Search for the cell housing the specified text and yield its (X, Y) center coordinate. 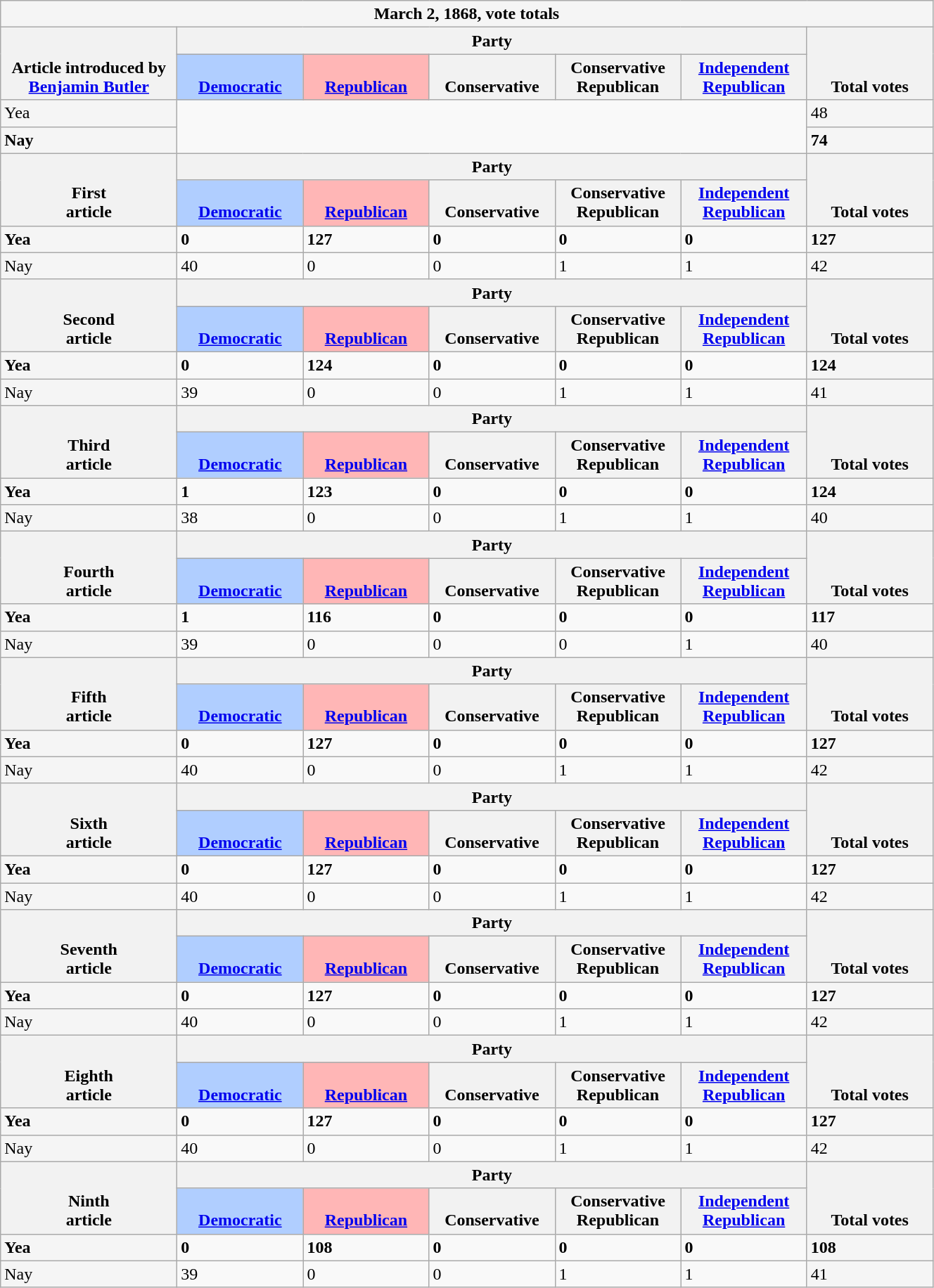
Fiftharticle (89, 693)
74 (869, 140)
Nintharticle (89, 1198)
123 (366, 491)
48 (869, 113)
117 (869, 617)
Article introduced by Benjamin Butler (89, 63)
Secondarticle (89, 315)
116 (366, 617)
Fourtharticle (89, 568)
Sixtharticle (89, 820)
March 2, 1868, vote totals (467, 14)
38 (241, 518)
Thirdarticle (89, 442)
Eightharticle (89, 1071)
Seventharticle (89, 946)
Firstarticle (89, 190)
